Capture the cell that displays the provided text and extract its [x, y] central coordinate. 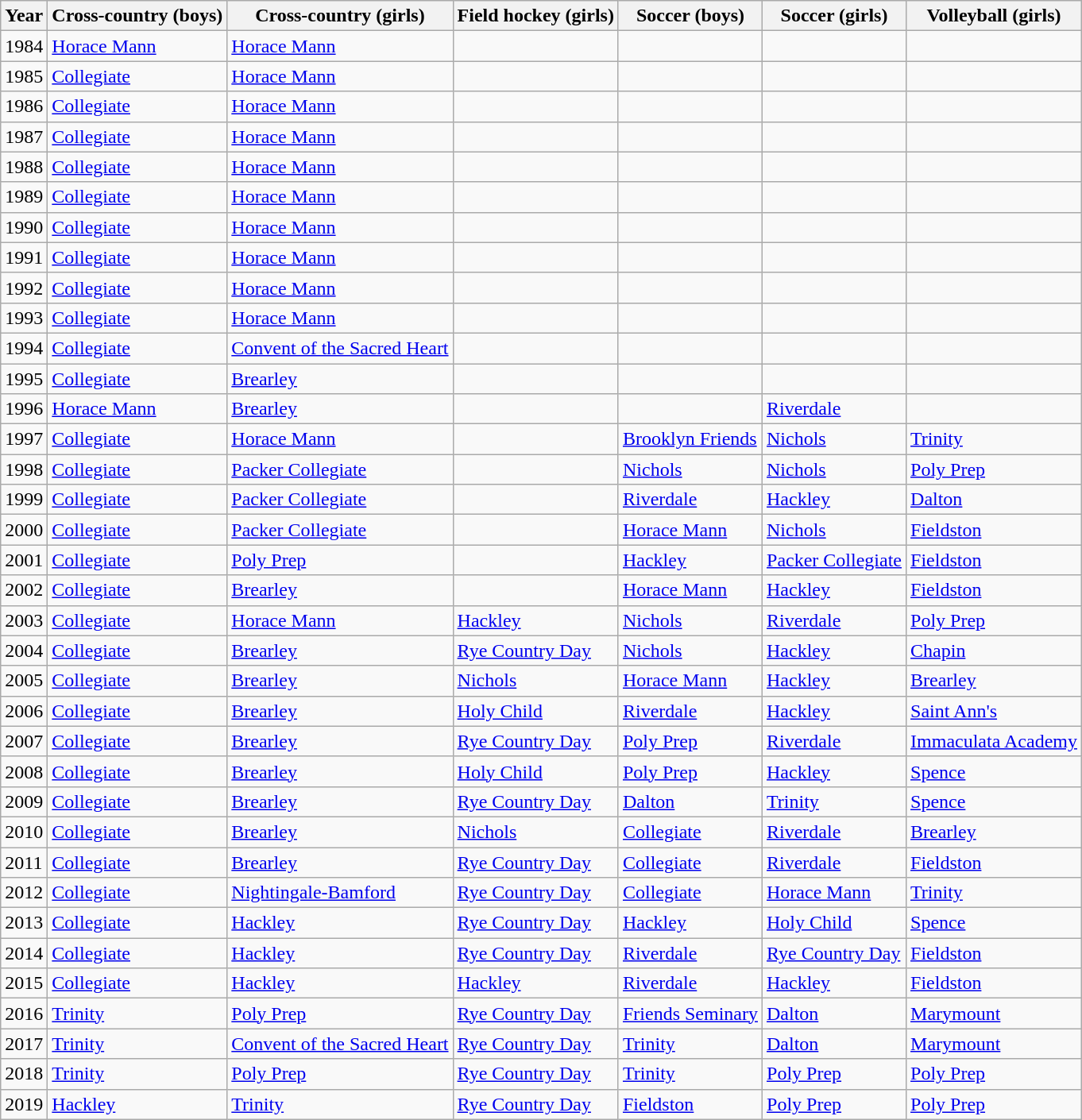
2002 [24, 590]
1993 [24, 318]
2008 [24, 771]
1989 [24, 197]
Cross-country (boys) [137, 16]
Cross-country (girls) [340, 16]
Soccer (girls) [834, 16]
2000 [24, 530]
1991 [24, 257]
Nightingale-Bamford [340, 893]
Saint Ann's [995, 711]
2016 [24, 1014]
2011 [24, 862]
2012 [24, 893]
2003 [24, 620]
Soccer (boys) [690, 16]
1987 [24, 137]
2005 [24, 681]
1996 [24, 409]
1997 [24, 439]
2013 [24, 923]
2004 [24, 651]
2018 [24, 1074]
1999 [24, 500]
2017 [24, 1044]
Field hockey (girls) [535, 16]
1985 [24, 76]
2001 [24, 560]
2009 [24, 801]
2015 [24, 983]
1984 [24, 46]
1994 [24, 348]
1986 [24, 106]
Brooklyn Friends [690, 439]
Immaculata Academy [995, 741]
2019 [24, 1104]
1992 [24, 288]
2007 [24, 741]
1995 [24, 379]
Friends Seminary [690, 1014]
Year [24, 16]
2006 [24, 711]
Volleyball (girls) [995, 16]
Chapin [995, 651]
2010 [24, 832]
2014 [24, 953]
1998 [24, 469]
1988 [24, 167]
1990 [24, 227]
